Capture the cell that displays the provided text and extract its (x, y) central coordinate. 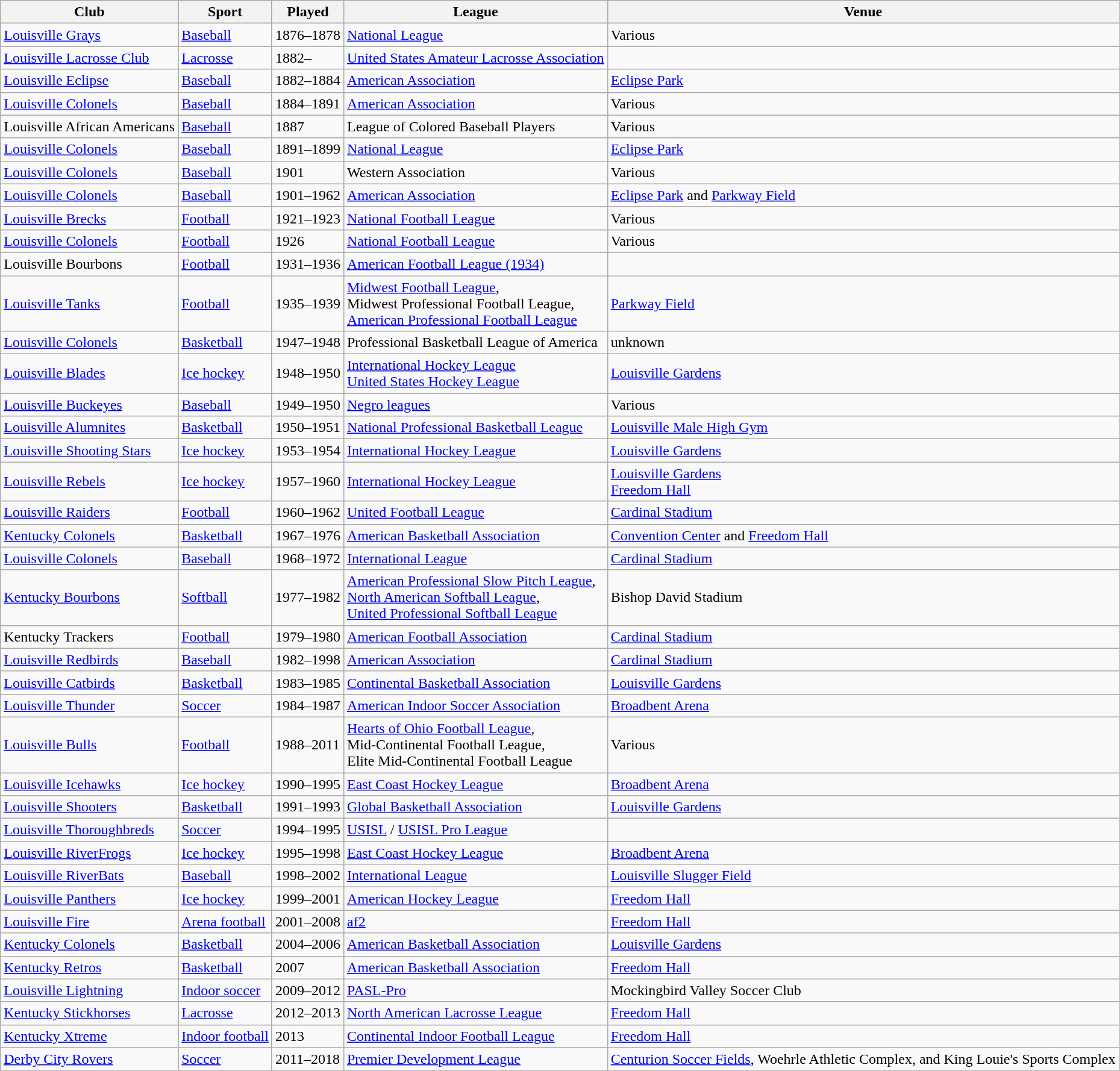
1953–1954 (307, 451)
1949–1950 (307, 405)
Kentucky Xtreme (89, 1036)
2007 (307, 967)
Kentucky Retros (89, 967)
Louisville Raiders (89, 513)
1882–1884 (307, 81)
USISL / USISL Pro League (475, 830)
1995–1998 (307, 853)
Midwest Football League, Midwest Professional Football League, American Professional Football League (475, 304)
Sport (225, 12)
1882– (307, 58)
Western Association (475, 172)
2011–2018 (307, 1059)
1984–1987 (307, 705)
Softball (225, 598)
National Professional Basketball League (475, 428)
Louisville Male High Gym (863, 428)
Kentucky Trackers (89, 637)
1947–1948 (307, 343)
1979–1980 (307, 637)
1950–1951 (307, 428)
1967–1976 (307, 535)
2013 (307, 1036)
Louisville Alumnites (89, 428)
af2 (475, 922)
1926 (307, 241)
Louisville Shooting Stars (89, 451)
2012–2013 (307, 1013)
Played (307, 12)
International Hockey League United States Hockey League (475, 373)
United Football League (475, 513)
unknown (863, 343)
Kentucky Bourbons (89, 598)
1999–2001 (307, 899)
League (475, 12)
Club (89, 12)
Louisville Gardens Freedom Hall (863, 482)
1884–1891 (307, 104)
1891–1899 (307, 149)
1901 (307, 172)
Louisville Lacrosse Club (89, 58)
1991–1993 (307, 807)
Kentucky Stickhorses (89, 1013)
1983–1985 (307, 682)
Louisville Redbirds (89, 660)
Parkway Field (863, 304)
Global Basketball Association (475, 807)
1994–1995 (307, 830)
1988–2011 (307, 745)
1887 (307, 126)
1990–1995 (307, 784)
Louisville Eclipse (89, 81)
United States Amateur Lacrosse Association (475, 58)
Mockingbird Valley Soccer Club (863, 990)
League of Colored Baseball Players (475, 126)
2001–2008 (307, 922)
2004–2006 (307, 945)
Centurion Soccer Fields, Woehrle Athletic Complex, and King Louie's Sports Complex (863, 1059)
American Hockey League (475, 899)
Louisville Thunder (89, 705)
Louisville Tanks (89, 304)
Negro leagues (475, 405)
American Football League (1934) (475, 264)
PASL-Pro (475, 990)
Louisville Bourbons (89, 264)
Louisville Rebels (89, 482)
Louisville Icehawks (89, 784)
American Indoor Soccer Association (475, 705)
Louisville Fire (89, 922)
Continental Indoor Football League (475, 1036)
1931–1936 (307, 264)
Louisville Blades (89, 373)
Louisville Panthers (89, 899)
Convention Center and Freedom Hall (863, 535)
Louisville Grays (89, 35)
American Professional Slow Pitch League, North American Softball League, United Professional Softball League (475, 598)
1982–1998 (307, 660)
1901–1962 (307, 195)
Louisville Catbirds (89, 682)
Louisville RiverFrogs (89, 853)
Louisville Thoroughbreds (89, 830)
1948–1950 (307, 373)
Indoor soccer (225, 990)
Premier Development League (475, 1059)
North American Lacrosse League (475, 1013)
1935–1939 (307, 304)
Louisville Bulls (89, 745)
Louisville Slugger Field (863, 876)
Venue (863, 12)
Hearts of Ohio Football League, Mid-Continental Football League, Elite Mid-Continental Football League (475, 745)
Louisville RiverBats (89, 876)
1876–1878 (307, 35)
Louisville Lightning (89, 990)
1998–2002 (307, 876)
Professional Basketball League of America (475, 343)
1977–1982 (307, 598)
Bishop David Stadium (863, 598)
2009–2012 (307, 990)
1957–1960 (307, 482)
Louisville African Americans (89, 126)
Indoor football (225, 1036)
Continental Basketball Association (475, 682)
1968–1972 (307, 558)
Louisville Shooters (89, 807)
Derby City Rovers (89, 1059)
Eclipse Park and Parkway Field (863, 195)
1960–1962 (307, 513)
Louisville Buckeyes (89, 405)
American Football Association (475, 637)
Arena football (225, 922)
1921–1923 (307, 218)
Louisville Brecks (89, 218)
